From the cell containing the given text, extract its center point as (X, Y) coordinate. 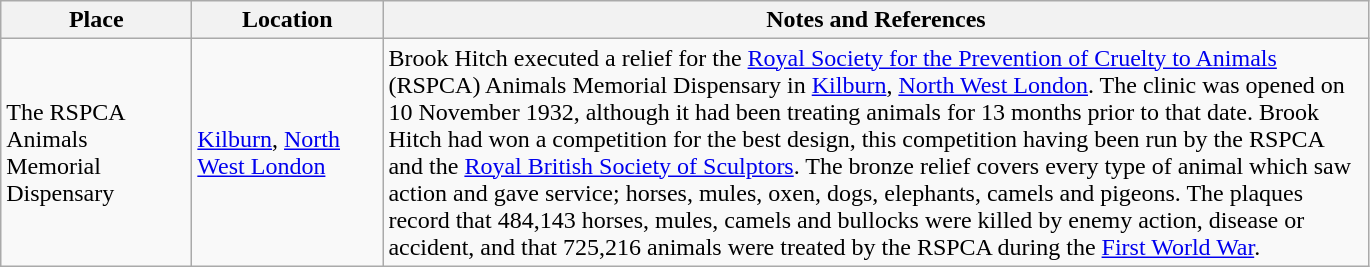
The RSPCA Animals Memorial Dispensary (96, 152)
Kilburn, North West London (288, 152)
Notes and References (876, 20)
Location (288, 20)
Place (96, 20)
